Return the (x, y) coordinate for the center point of the cell that contains the specified text.  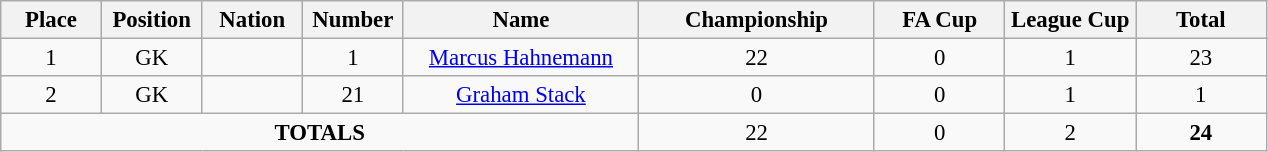
Number (354, 20)
FA Cup (940, 20)
League Cup (1070, 20)
Position (152, 20)
Graham Stack (521, 95)
Nation (252, 20)
23 (1202, 58)
TOTALS (320, 133)
21 (354, 95)
Total (1202, 20)
Place (52, 20)
24 (1202, 133)
Championship (757, 20)
Marcus Hahnemann (521, 58)
Name (521, 20)
